For the text-containing cell, return its midpoint in [x, y] coordinate format. 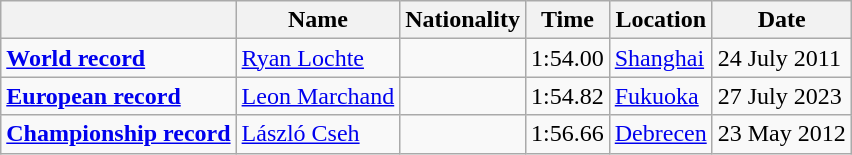
Ryan Lochte [318, 58]
Shanghai [660, 58]
Fukuoka [660, 96]
Location [660, 20]
László Cseh [318, 134]
24 July 2011 [782, 58]
Debrecen [660, 134]
Name [318, 20]
Leon Marchand [318, 96]
Championship record [118, 134]
Nationality [463, 20]
23 May 2012 [782, 134]
1:54.82 [567, 96]
Date [782, 20]
World record [118, 58]
1:56.66 [567, 134]
Time [567, 20]
European record [118, 96]
27 July 2023 [782, 96]
1:54.00 [567, 58]
